From the cell containing the given text, extract its center point as [x, y] coordinate. 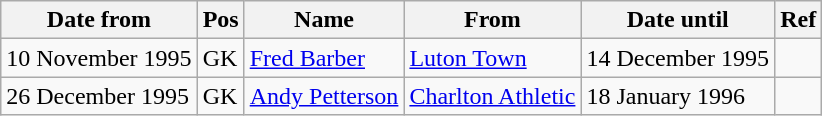
Charlton Athletic [492, 96]
From [492, 20]
14 December 1995 [678, 58]
Date until [678, 20]
Ref [798, 20]
Name [324, 20]
Andy Petterson [324, 96]
18 January 1996 [678, 96]
Pos [220, 20]
Date from [99, 20]
Luton Town [492, 58]
26 December 1995 [99, 96]
10 November 1995 [99, 58]
Fred Barber [324, 58]
